Return the [X, Y] coordinate for the center point of the cell that contains the specified text.  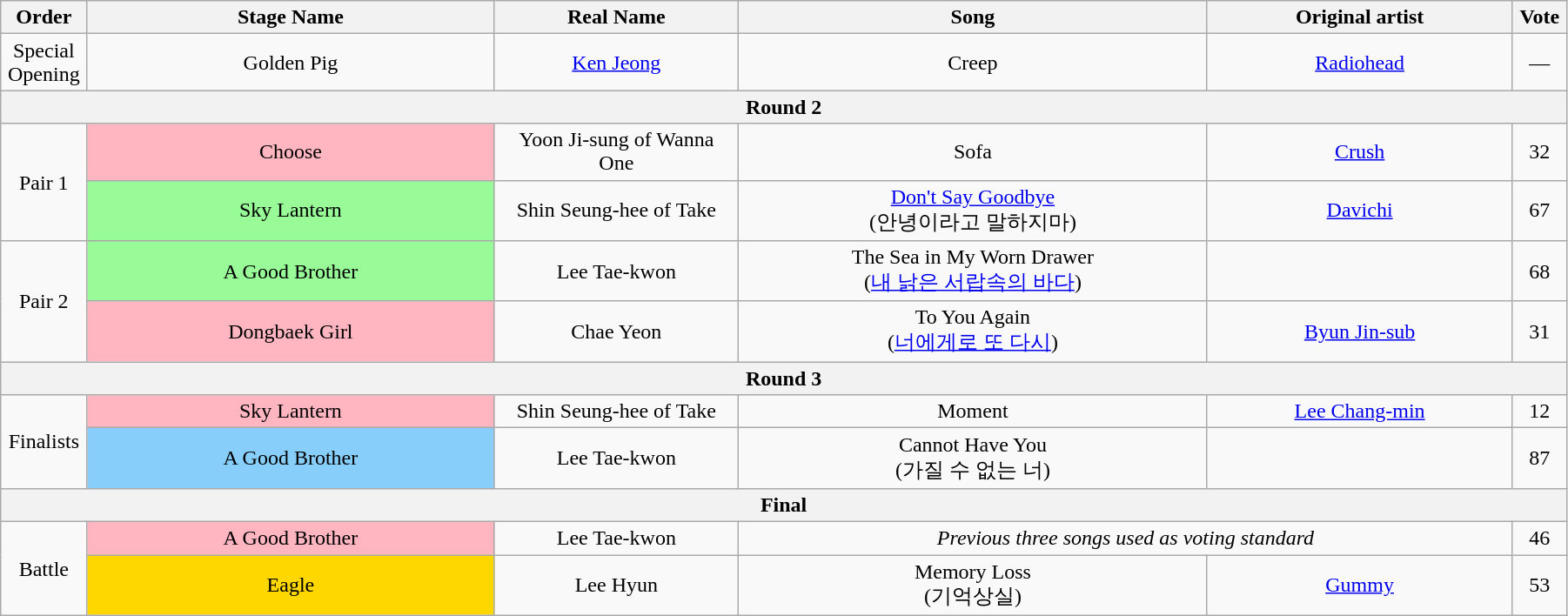
Chae Yeon [616, 331]
Sofa [973, 151]
Choose [291, 151]
Memory Loss(기억상실) [973, 586]
87 [1539, 459]
Order [44, 17]
31 [1539, 331]
Yoon Ji-sung of Wanna One [616, 151]
Special Opening [44, 63]
Round 2 [784, 107]
The Sea in My Worn Drawer(내 낡은 서랍속의 바다) [973, 271]
Radiohead [1359, 63]
Vote [1539, 17]
Cannot Have You(가질 수 없는 너) [973, 459]
Original artist [1359, 17]
68 [1539, 271]
Real Name [616, 17]
Crush [1359, 151]
Dongbaek Girl [291, 331]
Lee Chang-min [1359, 412]
Battle [44, 568]
Stage Name [291, 17]
Pair 1 [44, 183]
Ken Jeong [616, 63]
Byun Jin-sub [1359, 331]
32 [1539, 151]
— [1539, 63]
Previous three songs used as voting standard [1126, 538]
Golden Pig [291, 63]
Round 3 [784, 378]
To You Again(너에게로 또 다시) [973, 331]
53 [1539, 586]
Davichi [1359, 211]
46 [1539, 538]
Creep [973, 63]
Pair 2 [44, 301]
67 [1539, 211]
Final [784, 505]
Don't Say Goodbye(안녕이라고 말하지마) [973, 211]
Finalists [44, 442]
Eagle [291, 586]
Song [973, 17]
12 [1539, 412]
Moment [973, 412]
Lee Hyun [616, 586]
Gummy [1359, 586]
